Identify which cell holds the provided text, then report its [x, y] central coordinate. 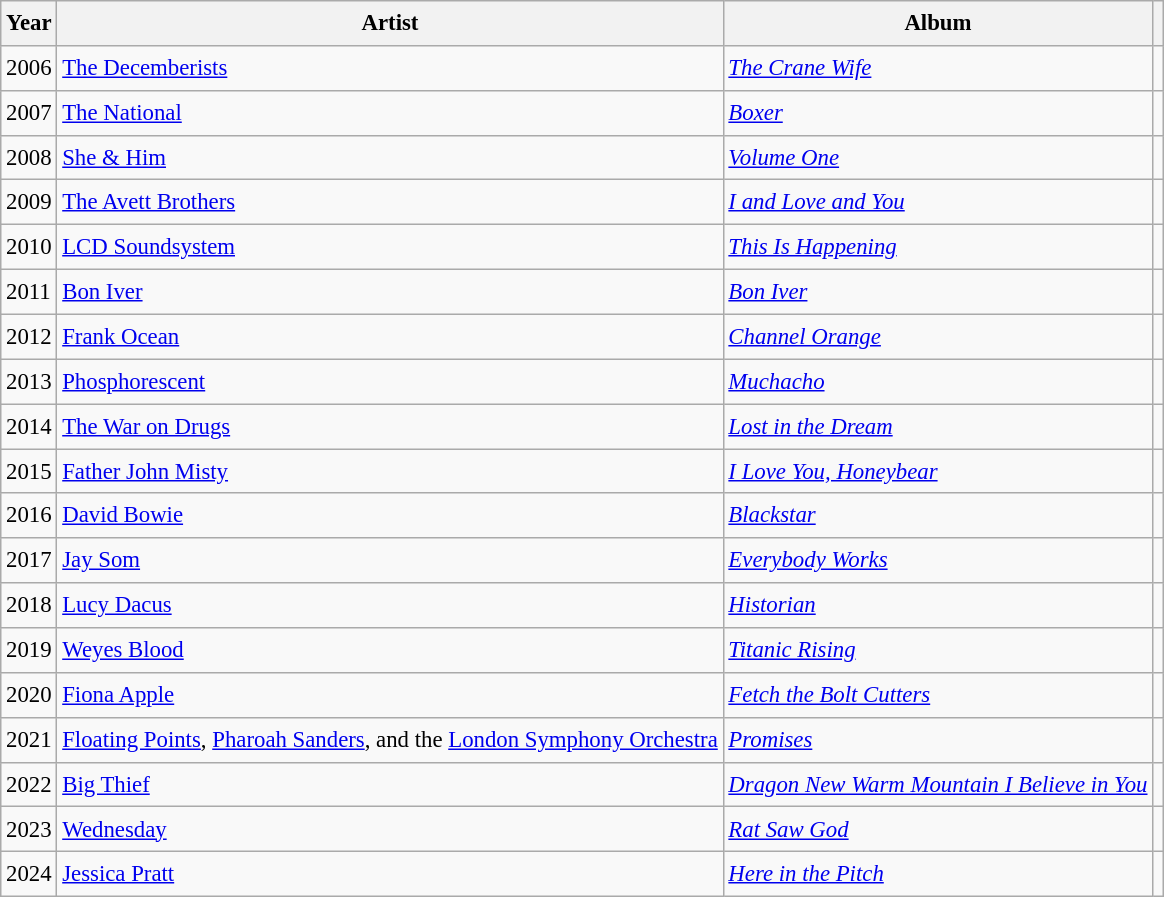
2007 [29, 114]
Historian [938, 606]
2011 [29, 292]
David Bowie [390, 516]
2006 [29, 68]
The War on Drugs [390, 426]
Blackstar [938, 516]
2009 [29, 202]
Frank Ocean [390, 336]
Fetch the Bolt Cutters [938, 696]
2023 [29, 830]
I and Love and You [938, 202]
Wednesday [390, 830]
2010 [29, 248]
2018 [29, 606]
Year [29, 24]
2022 [29, 784]
Artist [390, 24]
Lost in the Dream [938, 426]
Dragon New Warm Mountain I Believe in You [938, 784]
Fiona Apple [390, 696]
I Love You, Honeybear [938, 472]
Phosphorescent [390, 382]
Jessica Pratt [390, 874]
The National [390, 114]
Jay Som [390, 560]
2016 [29, 516]
Promises [938, 740]
2021 [29, 740]
Rat Saw God [938, 830]
2008 [29, 158]
This Is Happening [938, 248]
2020 [29, 696]
2012 [29, 336]
Boxer [938, 114]
The Decemberists [390, 68]
Big Thief [390, 784]
Lucy Dacus [390, 606]
Floating Points, Pharoah Sanders, and the London Symphony Orchestra [390, 740]
Channel Orange [938, 336]
She & Him [390, 158]
Volume One [938, 158]
Album [938, 24]
2019 [29, 650]
Father John Misty [390, 472]
2014 [29, 426]
2015 [29, 472]
2013 [29, 382]
Everybody Works [938, 560]
Titanic Rising [938, 650]
The Crane Wife [938, 68]
LCD Soundsystem [390, 248]
2017 [29, 560]
Muchacho [938, 382]
Here in the Pitch [938, 874]
Weyes Blood [390, 650]
2024 [29, 874]
The Avett Brothers [390, 202]
